For the text-containing cell, return its midpoint in [X, Y] coordinate format. 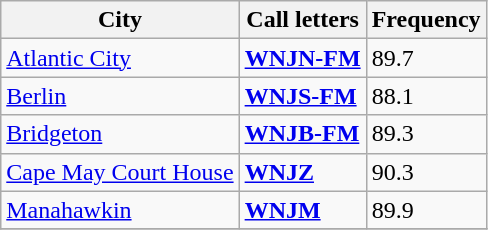
WNJN-FM [302, 58]
Call letters [302, 20]
WNJM [302, 210]
Atlantic City [120, 58]
Berlin [120, 96]
Cape May Court House [120, 172]
89.9 [426, 210]
89.7 [426, 58]
88.1 [426, 96]
WNJS-FM [302, 96]
Frequency [426, 20]
Bridgeton [120, 134]
Manahawkin [120, 210]
WNJZ [302, 172]
City [120, 20]
89.3 [426, 134]
WNJB-FM [302, 134]
90.3 [426, 172]
